Output the (X, Y) coordinate of the center of the cell containing the given text.  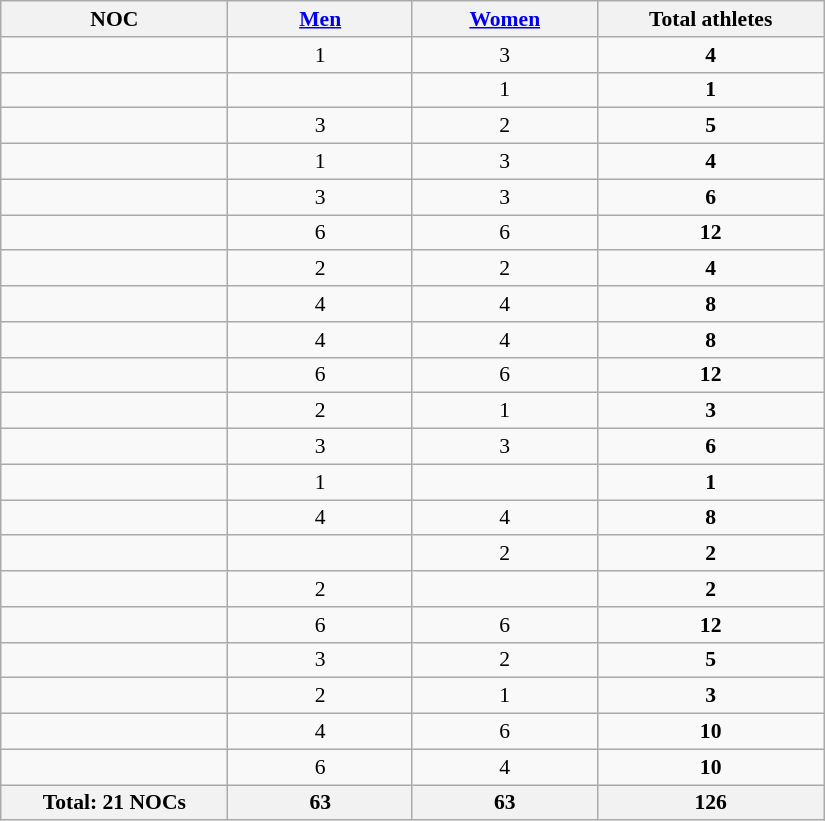
Total: 21 NOCs (114, 803)
NOC (114, 19)
Men (320, 19)
Women (504, 19)
126 (710, 803)
Total athletes (710, 19)
